Identify which cell holds the provided text, then report its (X, Y) central coordinate. 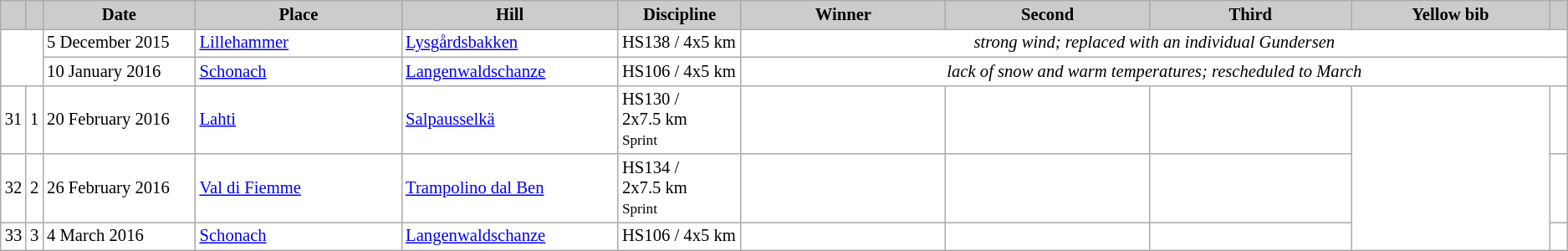
Lysgårdsbakken (510, 43)
Yellow bib (1450, 14)
Date (119, 14)
Val di Fiemme (299, 188)
2 (34, 188)
Place (299, 14)
Salpausselkä (510, 120)
Lillehammer (299, 43)
20 February 2016 (119, 120)
10 January 2016 (119, 71)
Lahti (299, 120)
Trampolino dal Ben (510, 188)
HS138 / 4x5 km (679, 43)
HS134 / 2x7.5 kmSprint (679, 188)
4 March 2016 (119, 236)
HS130 / 2x7.5 kmSprint (679, 120)
lack of snow and warm temperatures; rescheduled to March (1154, 71)
Third (1251, 14)
Hill (510, 14)
strong wind; replaced with an individual Gundersen (1154, 43)
1 (34, 120)
26 February 2016 (119, 188)
3 (34, 236)
5 December 2015 (119, 43)
31 (13, 120)
Second (1048, 14)
Winner (843, 14)
Discipline (679, 14)
33 (13, 236)
32 (13, 188)
